Capture the cell that displays the provided text and extract its [x, y] central coordinate. 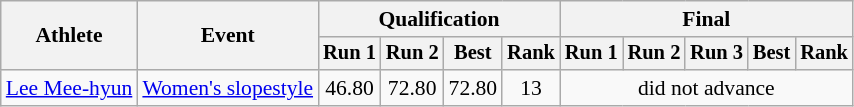
Women's slopestyle [228, 88]
Athlete [70, 36]
did not advance [706, 88]
Event [228, 36]
Lee Mee-hyun [70, 88]
13 [531, 88]
Run 3 [716, 54]
Qualification [439, 19]
Final [706, 19]
46.80 [350, 88]
